Determine the (X, Y) coordinate at the center of the cell enclosing the given text.  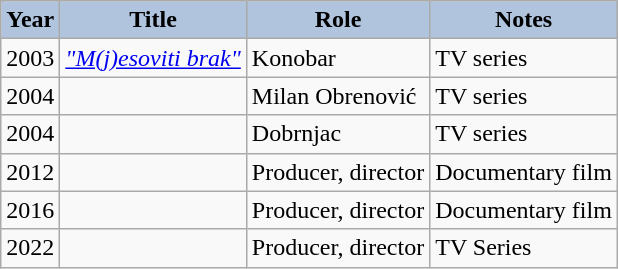
2016 (30, 210)
2012 (30, 172)
2003 (30, 58)
Year (30, 20)
Notes (524, 20)
Title (154, 20)
Konobar (338, 58)
2022 (30, 248)
TV Series (524, 248)
Milan Obrenović (338, 96)
Dobrnjac (338, 134)
"M(j)esoviti brak" (154, 58)
Role (338, 20)
